Extract the [X, Y] coordinate from the center of the cell holding the provided text.  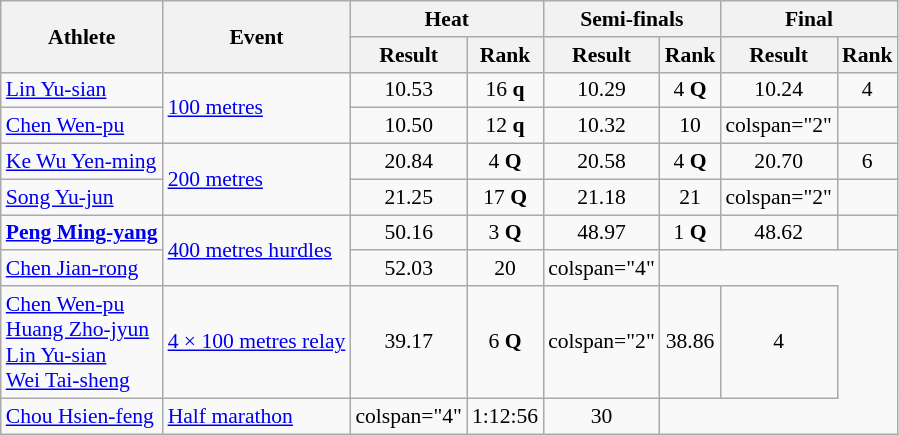
400 metres hurdles [257, 250]
Half marathon [257, 416]
1 Q [690, 233]
6 Q [505, 342]
4 × 100 metres relay [257, 342]
10.32 [602, 126]
17 Q [505, 197]
52.03 [408, 269]
10.50 [408, 126]
20.70 [778, 162]
48.97 [602, 233]
12 q [505, 126]
100 metres [257, 108]
Peng Ming-yang [82, 233]
16 q [505, 90]
38.86 [690, 342]
Semi-finals [632, 19]
Final [808, 19]
10 [690, 126]
Chen Wen-pu [82, 126]
200 metres [257, 180]
48.62 [778, 233]
3 Q [505, 233]
39.17 [408, 342]
30 [602, 416]
10.29 [602, 90]
10.53 [408, 90]
21 [690, 197]
21.18 [602, 197]
1:12:56 [505, 416]
Heat [446, 19]
21.25 [408, 197]
10.24 [778, 90]
Song Yu-jun [82, 197]
20 [505, 269]
Lin Yu-sian [82, 90]
20.58 [602, 162]
Chou Hsien-feng [82, 416]
Ke Wu Yen-ming [82, 162]
Chen Jian-rong [82, 269]
Event [257, 36]
20.84 [408, 162]
50.16 [408, 233]
6 [868, 162]
Athlete [82, 36]
Chen Wen-puHuang Zho-jyunLin Yu-sianWei Tai-sheng [82, 342]
